Identify which cell holds the provided text, then report its [X, Y] central coordinate. 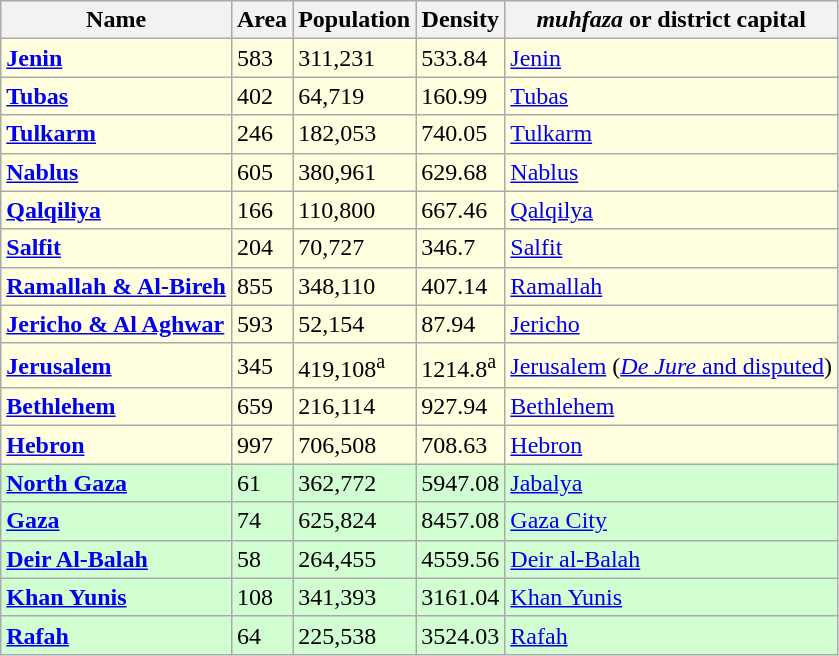
Qalqiliya [116, 210]
225,538 [354, 635]
346.7 [460, 248]
402 [262, 96]
997 [262, 445]
74 [262, 521]
Jerusalem (De Jure and disputed) [672, 366]
204 [262, 248]
Deir Al-Balah [116, 559]
52,154 [354, 324]
740.05 [460, 134]
108 [262, 597]
110,800 [354, 210]
Gaza City [672, 521]
605 [262, 172]
North Gaza [116, 483]
Density [460, 20]
Jericho & Al Aghwar [116, 324]
706,508 [354, 445]
Area [262, 20]
5947.08 [460, 483]
Jabalya [672, 483]
70,727 [354, 248]
Ramallah & Al-Bireh [116, 286]
160.99 [460, 96]
4559.56 [460, 559]
muhfaza or district capital [672, 20]
182,053 [354, 134]
8457.08 [460, 521]
625,824 [354, 521]
380,961 [354, 172]
708.63 [460, 445]
533.84 [460, 58]
Gaza [116, 521]
Qalqilya [672, 210]
Jericho [672, 324]
407.14 [460, 286]
311,231 [354, 58]
58 [262, 559]
593 [262, 324]
Jerusalem [116, 366]
659 [262, 407]
419,108a [354, 366]
216,114 [354, 407]
3524.03 [460, 635]
Population [354, 20]
264,455 [354, 559]
3161.04 [460, 597]
87.94 [460, 324]
61 [262, 483]
362,772 [354, 483]
855 [262, 286]
629.68 [460, 172]
348,110 [354, 286]
667.46 [460, 210]
341,393 [354, 597]
Name [116, 20]
345 [262, 366]
246 [262, 134]
64,719 [354, 96]
Deir al-Balah [672, 559]
Ramallah [672, 286]
64 [262, 635]
166 [262, 210]
1214.8a [460, 366]
583 [262, 58]
927.94 [460, 407]
